From the cell containing the given text, extract its center point as (x, y) coordinate. 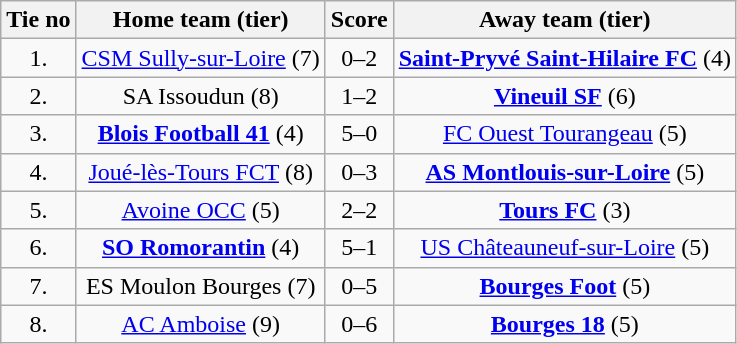
SO Romorantin (4) (200, 248)
1. (38, 58)
1–2 (359, 96)
Saint-Pryvé Saint-Hilaire FC (4) (564, 58)
AC Amboise (9) (200, 324)
SA Issoudun (8) (200, 96)
Bourges Foot (5) (564, 286)
Home team (tier) (200, 20)
2–2 (359, 210)
3. (38, 134)
2. (38, 96)
Tie no (38, 20)
Tours FC (3) (564, 210)
Bourges 18 (5) (564, 324)
Blois Football 41 (4) (200, 134)
Avoine OCC (5) (200, 210)
Score (359, 20)
Away team (tier) (564, 20)
5–1 (359, 248)
4. (38, 172)
FC Ouest Tourangeau (5) (564, 134)
0–3 (359, 172)
5–0 (359, 134)
CSM Sully-sur-Loire (7) (200, 58)
0–6 (359, 324)
Vineuil SF (6) (564, 96)
US Châteauneuf-sur-Loire (5) (564, 248)
0–5 (359, 286)
Joué-lès-Tours FCT (8) (200, 172)
AS Montlouis-sur-Loire (5) (564, 172)
6. (38, 248)
8. (38, 324)
7. (38, 286)
0–2 (359, 58)
5. (38, 210)
ES Moulon Bourges (7) (200, 286)
